Identify which cell holds the provided text, then report its [x, y] central coordinate. 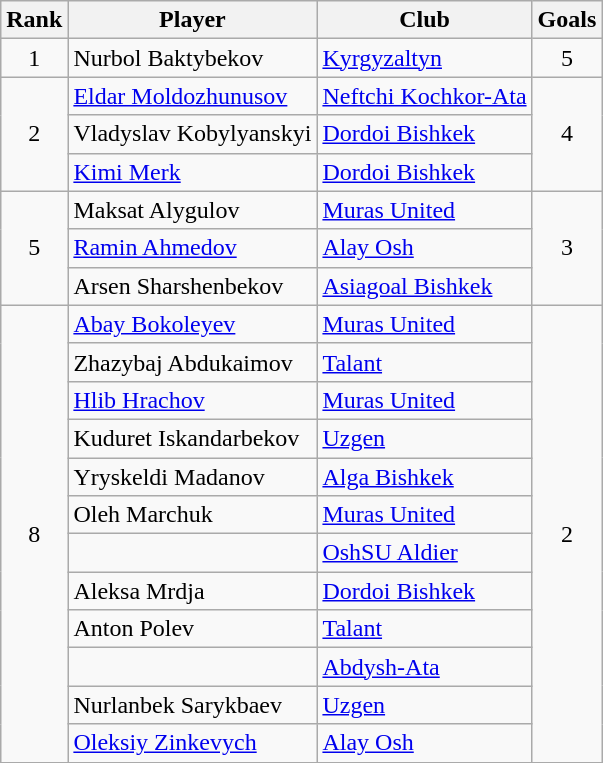
Alga Bishkek [424, 477]
OshSU Aldier [424, 553]
3 [567, 248]
Player [192, 20]
Nurlanbek Sarykbaev [192, 705]
8 [34, 534]
Abdysh-Ata [424, 667]
Arsen Sharshenbekov [192, 286]
Ramin Ahmedov [192, 248]
Nurbol Baktybekov [192, 58]
Asiagoal Bishkek [424, 286]
Maksat Alygulov [192, 210]
4 [567, 134]
Hlib Hrachov [192, 400]
Zhazybaj Abdukaimov [192, 362]
Anton Polev [192, 629]
Eldar Moldozhunusov [192, 96]
Goals [567, 20]
Club [424, 20]
Kimi Merk [192, 172]
Aleksa Mrdja [192, 591]
Rank [34, 20]
Kuduret Iskandarbekov [192, 438]
Kyrgyzaltyn [424, 58]
Vladyslav Kobylyanskyi [192, 134]
Oleksiy Zinkevych [192, 743]
Neftchi Kochkor-Ata [424, 96]
Yryskeldi Madanov [192, 477]
Abay Bokoleyev [192, 324]
Oleh Marchuk [192, 515]
1 [34, 58]
